Provide the [X, Y] coordinate of the cell's center where the given text is located.  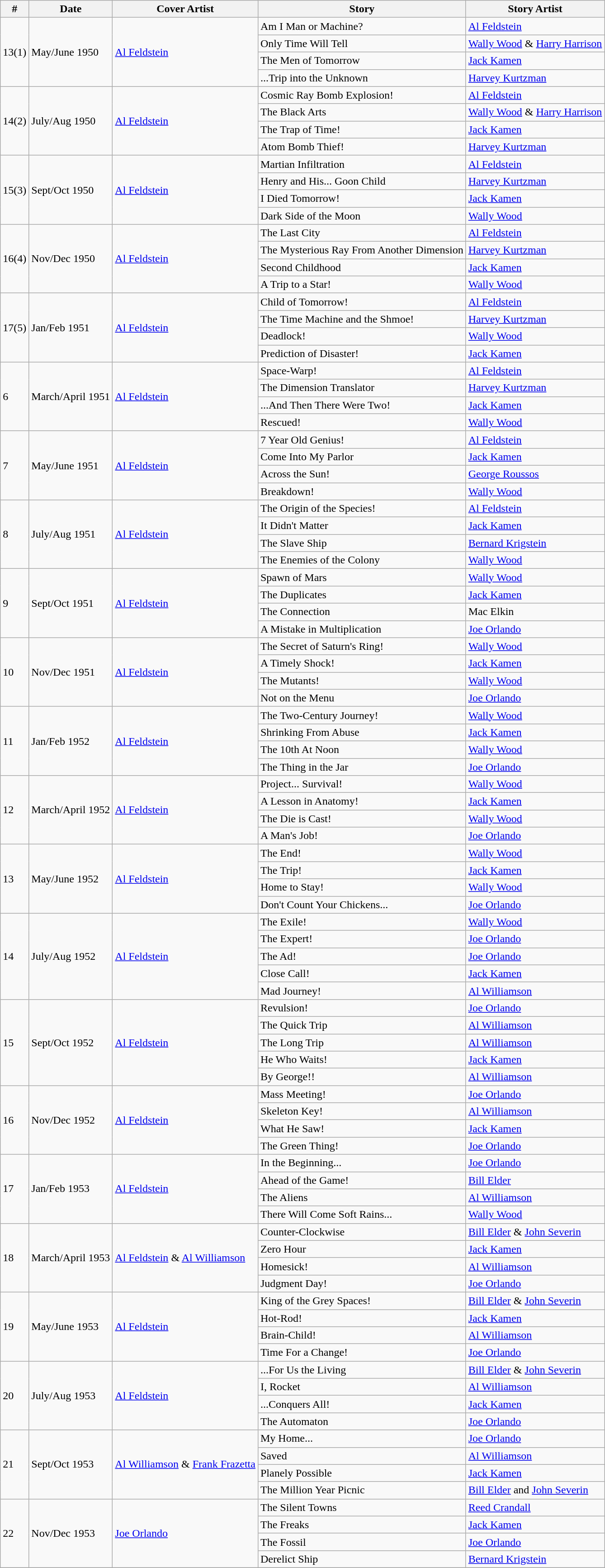
A Timely Shock! [362, 663]
A Lesson in Anatomy! [362, 801]
14 [14, 956]
18 [14, 1258]
The Freaks [362, 1525]
15 [14, 1042]
The Aliens [362, 1197]
The Enemies of the Colony [362, 560]
The Exile! [362, 922]
By George!! [362, 1077]
A Man's Job! [362, 836]
Prediction of Disaster! [362, 353]
Jan/Feb 1951 [71, 328]
16 [14, 1120]
I Died Tomorrow! [362, 198]
22 [14, 1533]
March/April 1951 [71, 396]
...And Then There Were Two! [362, 405]
Bill Elder and John Severin [535, 1490]
The Two-Century Journey! [362, 715]
The Men of Tomorrow [362, 61]
Don't Count Your Chickens... [362, 905]
9 [14, 603]
The Thing in the Jar [362, 767]
Mad Journey! [362, 991]
The Black Arts [362, 112]
13(1) [14, 52]
The Mutants! [362, 681]
The Silent Towns [362, 1507]
Martian Infiltration [362, 164]
The Green Thing! [362, 1146]
Nov/Dec 1952 [71, 1120]
A Mistake in Multiplication [362, 629]
King of the Grey Spaces! [362, 1301]
The 10th At Noon [362, 749]
12 [14, 810]
Ahead of the Game! [362, 1180]
March/April 1952 [71, 810]
March/April 1953 [71, 1258]
July/Aug 1951 [71, 534]
8 [14, 534]
The Expert! [362, 939]
Spawn of Mars [362, 577]
He Who Waits! [362, 1060]
I, Rocket [362, 1387]
The Origin of the Species! [362, 509]
Judgment Day! [362, 1283]
Breakdown! [362, 491]
Skeleton Key! [362, 1111]
Across the Sun! [362, 474]
July/Aug 1953 [71, 1396]
Project... Survival! [362, 784]
Home to Stay! [362, 887]
The Duplicates [362, 595]
In the Beginning... [362, 1163]
17 [14, 1189]
Jan/Feb 1953 [71, 1189]
May/June 1951 [71, 465]
Shrinking From Abuse [362, 732]
Nov/Dec 1953 [71, 1533]
Dark Side of the Moon [362, 216]
19 [14, 1326]
The End! [362, 853]
Counter-Clockwise [362, 1232]
21 [14, 1464]
The Last City [362, 233]
Space-Warp! [362, 371]
My Home... [362, 1439]
What He Saw! [362, 1129]
...Conquers All! [362, 1404]
Saved [362, 1456]
Nov/Dec 1950 [71, 259]
17(5) [14, 328]
Sept/Oct 1953 [71, 1464]
The Die is Cast! [362, 819]
...For Us the Living [362, 1370]
It Didn't Matter [362, 526]
Reed Crandall [535, 1507]
Nov/Dec 1951 [71, 672]
15(3) [14, 190]
George Roussos [535, 474]
There Will Come Soft Rains... [362, 1215]
The Quick Trip [362, 1025]
The Automaton [362, 1421]
The Slave Ship [362, 543]
16(4) [14, 259]
The Million Year Picnic [362, 1490]
Brain-Child! [362, 1335]
The Trap of Time! [362, 129]
Bill Elder [535, 1180]
The Mysterious Ray From Another Dimension [362, 250]
Sept/Oct 1950 [71, 190]
20 [14, 1396]
Derelict Ship [362, 1559]
The Time Machine and the Shmoe! [362, 319]
10 [14, 672]
The Connection [362, 612]
6 [14, 396]
Sept/Oct 1952 [71, 1042]
13 [14, 879]
14(2) [14, 121]
Child of Tomorrow! [362, 302]
May/June 1953 [71, 1326]
The Trip! [362, 870]
Planely Possible [362, 1473]
Al Williamson & Frank Frazetta [185, 1464]
The Fossil [362, 1542]
Second Childhood [362, 267]
May/June 1950 [71, 52]
The Secret of Saturn's Ring! [362, 646]
Mac Elkin [535, 612]
July/Aug 1952 [71, 956]
Story [362, 9]
Hot-Rod! [362, 1318]
Cosmic Ray Bomb Explosion! [362, 95]
Come Into My Parlor [362, 457]
The Ad! [362, 956]
Atom Bomb Thief! [362, 147]
Am I Man or Machine? [362, 26]
The Dimension Translator [362, 388]
Rescued! [362, 422]
Cover Artist [185, 9]
Zero Hour [362, 1249]
Close Call! [362, 973]
Jan/Feb 1952 [71, 741]
Al Feldstein & Al Williamson [185, 1258]
Sept/Oct 1951 [71, 603]
Not on the Menu [362, 698]
Homesick! [362, 1266]
Deadlock! [362, 336]
A Trip to a Star! [362, 285]
Revulsion! [362, 1008]
7 Year Old Genius! [362, 439]
Henry and His... Goon Child [362, 181]
7 [14, 465]
Date [71, 9]
July/Aug 1950 [71, 121]
Time For a Change! [362, 1353]
Story Artist [535, 9]
The Long Trip [362, 1042]
...Trip into the Unknown [362, 78]
# [14, 9]
Mass Meeting! [362, 1094]
May/June 1952 [71, 879]
11 [14, 741]
Only Time Will Tell [362, 43]
